Return (x, y) of the center of cell containing provided text 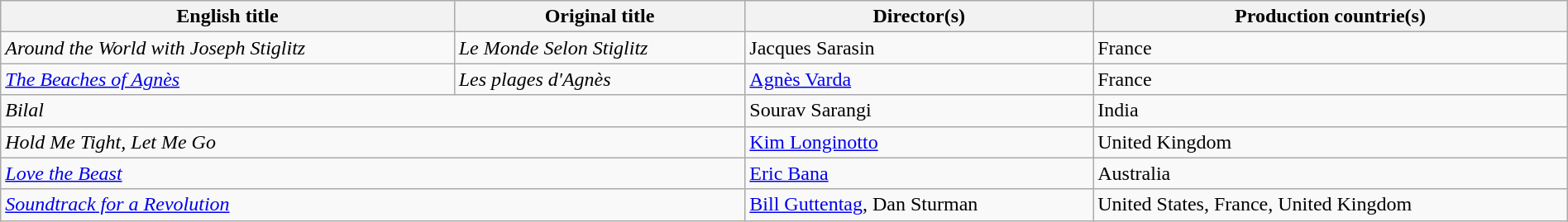
Eric Bana (920, 173)
Kim Longinotto (920, 142)
United States, France, United Kingdom (1331, 205)
Hold Me Tight, Let Me Go (373, 142)
India (1331, 111)
Around the World with Joseph Stiglitz (227, 48)
Original title (600, 17)
Agnès Varda (920, 79)
Production countrie(s) (1331, 17)
Soundtrack for a Revolution (373, 205)
Director(s) (920, 17)
Bilal (373, 111)
Les plages d'Agnès (600, 79)
English title (227, 17)
Sourav Sarangi (920, 111)
Bill Guttentag, Dan Sturman (920, 205)
Love the Beast (373, 173)
Le Monde Selon Stiglitz (600, 48)
The Beaches of Agnès (227, 79)
Jacques Sarasin (920, 48)
Australia (1331, 173)
United Kingdom (1331, 142)
